Scan for the cell matching the given text and deliver its [X, Y] coordinate at center. 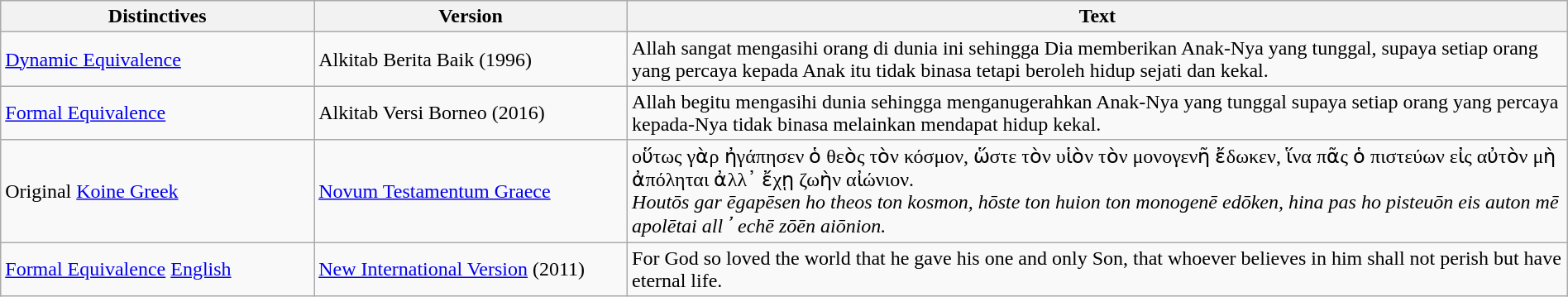
New International Version (2011) [471, 268]
Text [1098, 17]
Novum Testamentum Graece [471, 191]
Distinctives [157, 17]
Alkitab Berita Baik (1996) [471, 60]
Dynamic Equivalence [157, 60]
Version [471, 17]
For God so loved the world that he gave his one and only Son, that whoever believes in him shall not perish but have eternal life. [1098, 268]
Alkitab Versi Borneo (2016) [471, 113]
Original Koine Greek [157, 191]
Formal Equivalence English [157, 268]
Formal Equivalence [157, 113]
